Determine the (X, Y) coordinate at the center of the cell enclosing the given text.  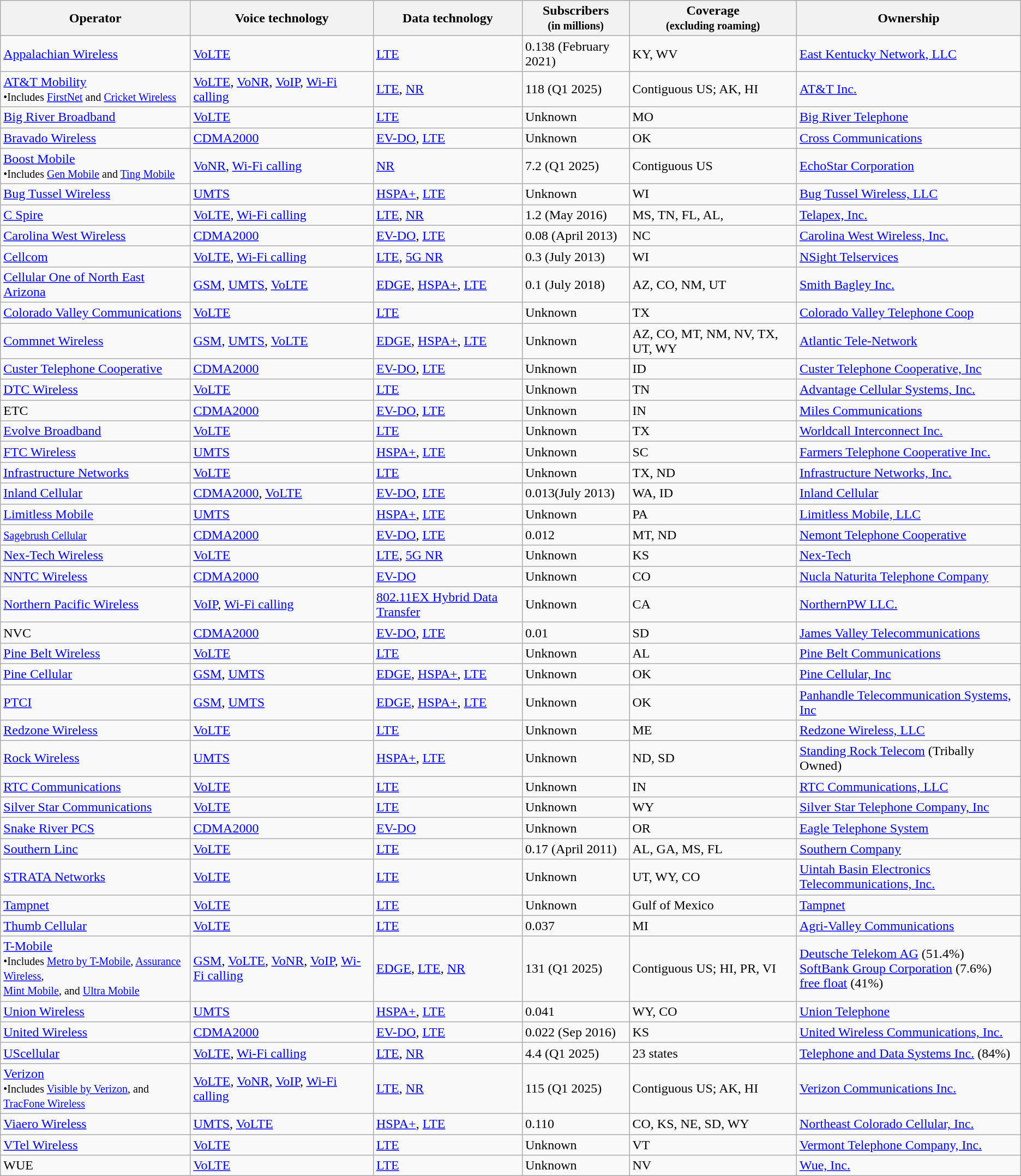
Colorado Valley Communications (95, 312)
Telephone and Data Systems Inc. (84%) (909, 1053)
Custer Telephone Cooperative, Inc (909, 369)
VTel Wireless (95, 1144)
Union Wireless (95, 1011)
ID (713, 369)
Smith Bagley Inc. (909, 285)
Thumb Cellular (95, 926)
Operator (95, 19)
NC (713, 236)
MI (713, 926)
Snake River PCS (95, 828)
AZ, CO, NM, UT (713, 285)
ETC (95, 411)
Advantage Cellular Systems, Inc. (909, 390)
0.022 (Sep 2016) (576, 1032)
Colorado Valley Telephone Coop (909, 312)
0.110 (576, 1124)
Eagle Telephone System (909, 828)
NR (447, 166)
CO, KS, NE, SD, WY (713, 1124)
802.11EX Hybrid Data Transfer (447, 604)
Ownership (909, 19)
Limitless Mobile (95, 514)
United Wireless Communications, Inc. (909, 1032)
UMTS, VoLTE (282, 1124)
Pine Cellular (95, 674)
131 (Q1 2025) (576, 968)
0.3 (July 2013) (576, 256)
Rock Wireless (95, 759)
Gulf of Mexico (713, 905)
WY (713, 807)
Big River Broadband (95, 117)
CDMA2000, VoLTE (282, 493)
Nex-Tech (909, 556)
MS, TN, FL, AL, (713, 215)
115 (Q1 2025) (576, 1088)
WA, ID (713, 493)
Northeast Colorado Cellular, Inc. (909, 1124)
DTC Wireless (95, 390)
Farmers Telephone Cooperative Inc. (909, 452)
AT&T Inc. (909, 89)
Infrastructure Networks (95, 473)
WUE (95, 1166)
Deutsche Telekom AG (51.4%)SoftBank Group Corporation (7.6%)free float (41%) (909, 968)
C Spire (95, 215)
Nex-Tech Wireless (95, 556)
AT&T Mobility•Includes FirstNet and Cricket Wireless (95, 89)
TN (713, 390)
T-Mobile•Includes Metro by T-Mobile, Assurance Wireless,Mint Mobile, and Ultra Mobile (95, 968)
AL (713, 653)
Nemont Telephone Cooperative (909, 535)
Wue, Inc. (909, 1166)
0.17 (April 2011) (576, 849)
AZ, CO, MT, NM, NV, TX, UT, WY (713, 340)
1.2 (May 2016) (576, 215)
NVC (95, 632)
Pine Belt Wireless (95, 653)
Worldcall Interconnect Inc. (909, 431)
Contiguous US; HI, PR, VI (713, 968)
Bug Tussel Wireless (95, 194)
Custer Telephone Cooperative (95, 369)
Verizon•Includes Visible by Verizon, and TracFone Wireless (95, 1088)
East Kentucky Network, LLC (909, 53)
Cross Communications (909, 138)
NNTC Wireless (95, 576)
James Valley Telecommunications (909, 632)
Viaero Wireless (95, 1124)
Cellcom (95, 256)
Carolina West Wireless, Inc. (909, 236)
AL, GA, MS, FL (713, 849)
OR (713, 828)
NorthernPW LLC. (909, 604)
VT (713, 1144)
0.037 (576, 926)
EDGE, LTE, NR (447, 968)
STRATA Networks (95, 877)
Big River Telephone (909, 117)
Pine Cellular, Inc (909, 674)
VoNR, Wi-Fi calling (282, 166)
Appalachian Wireless (95, 53)
0.01 (576, 632)
Contiguous US (713, 166)
4.4 (Q1 2025) (576, 1053)
Silver Star Telephone Company, Inc (909, 807)
PA (713, 514)
WY, CO (713, 1011)
SD (713, 632)
CO (713, 576)
Bug Tussel Wireless, LLC (909, 194)
MT, ND (713, 535)
Carolina West Wireless (95, 236)
NSight Telservices (909, 256)
0.041 (576, 1011)
0.1 (July 2018) (576, 285)
0.013(July 2013) (576, 493)
TX, ND (713, 473)
UScellular (95, 1053)
Southern Company (909, 849)
United Wireless (95, 1032)
Panhandle Telecommunication Systems, Inc (909, 702)
RTC Communications (95, 787)
RTC Communications, LLC (909, 787)
SC (713, 452)
Commnet Wireless (95, 340)
GSM, VoLTE, VoNR, VoIP, Wi-Fi calling (282, 968)
Voice technology (282, 19)
Bravado Wireless (95, 138)
Pine Belt Communications (909, 653)
Silver Star Communications (95, 807)
FTC Wireless (95, 452)
EchoStar Corporation (909, 166)
Atlantic Tele-Network (909, 340)
Southern Linc (95, 849)
PTCI (95, 702)
Coverage (excluding roaming) (713, 19)
Data technology (447, 19)
NV (713, 1166)
KY, WV (713, 53)
Vermont Telephone Company, Inc. (909, 1144)
Miles Communications (909, 411)
UT, WY, CO (713, 877)
7.2 (Q1 2025) (576, 166)
Union Telephone (909, 1011)
Limitless Mobile, LLC (909, 514)
0.08 (April 2013) (576, 236)
Infrastructure Networks, Inc. (909, 473)
Evolve Broadband (95, 431)
Cellular One of North East Arizona (95, 285)
Redzone Wireless, LLC (909, 731)
Telapex, Inc. (909, 215)
Verizon Communications Inc. (909, 1088)
Nucla Naturita Telephone Company (909, 576)
ME (713, 731)
0.138 (February 2021) (576, 53)
Agri-Valley Communications (909, 926)
VoIP, Wi-Fi calling (282, 604)
ND, SD (713, 759)
Redzone Wireless (95, 731)
CA (713, 604)
118 (Q1 2025) (576, 89)
MO (713, 117)
Boost Mobile•Includes Gen Mobile and Ting Mobile (95, 166)
Uintah Basin Electronics Telecommunications, Inc. (909, 877)
Subscribers (in millions) (576, 19)
Standing Rock Telecom (Tribally Owned) (909, 759)
0.012 (576, 535)
Northern Pacific Wireless (95, 604)
Sagebrush Cellular (95, 535)
23 states (713, 1053)
